From the cell containing the given text, extract its center point as [X, Y] coordinate. 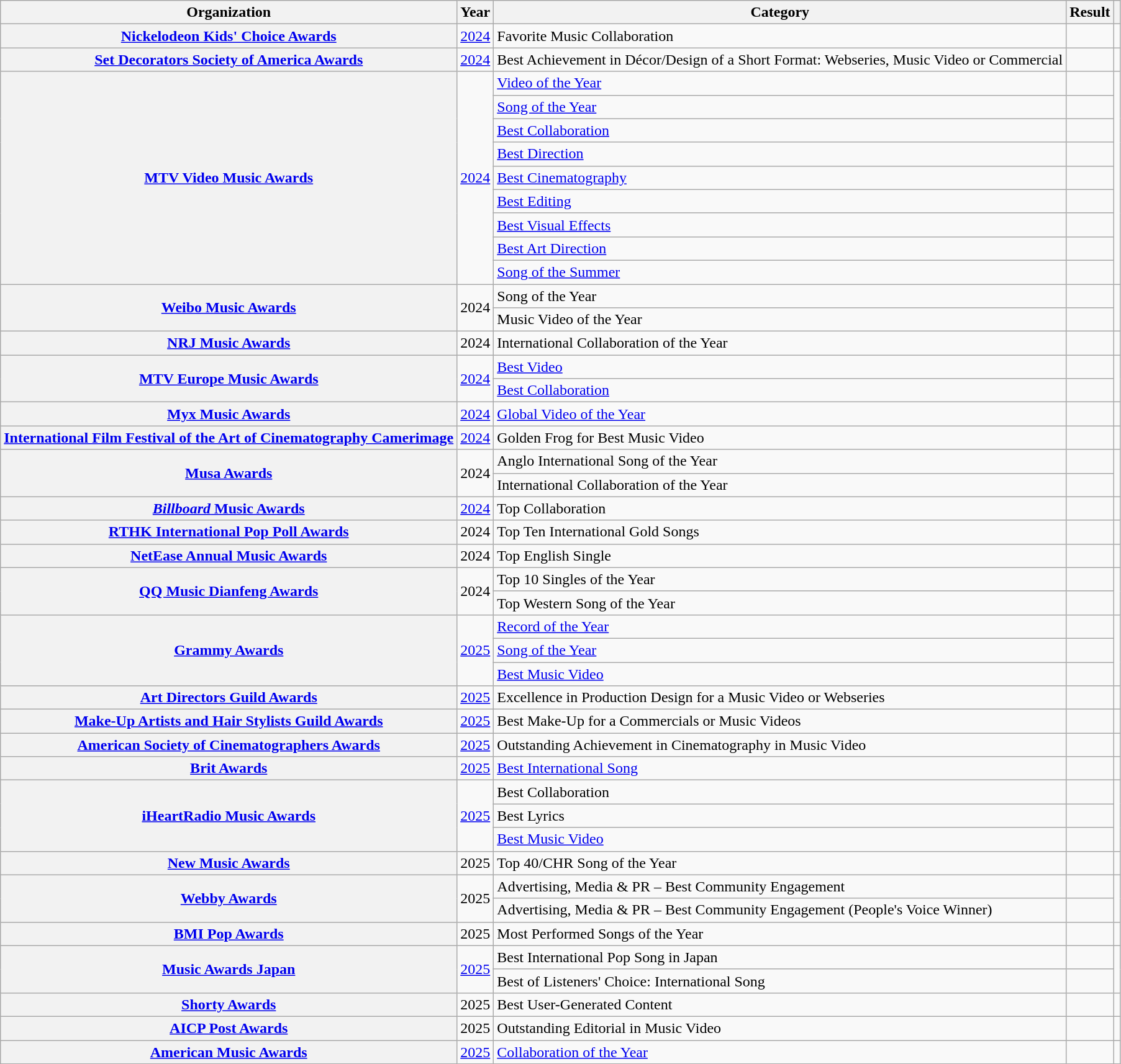
Best Direction [780, 154]
Best Make-Up for a Commercials or Music Videos [780, 721]
Most Performed Songs of the Year [780, 934]
Best Lyrics [780, 816]
AICP Post Awards [229, 1028]
Art Directors Guild Awards [229, 698]
RTHK International Pop Poll Awards [229, 532]
Best Editing [780, 201]
Music Awards Japan [229, 969]
Webby Awards [229, 898]
Myx Music Awards [229, 414]
Best Art Direction [780, 248]
iHeartRadio Music Awards [229, 816]
Best International Song [780, 769]
Video of the Year [780, 83]
Song of the Summer [780, 272]
Weibo Music Awards [229, 308]
BMI Pop Awards [229, 934]
Category [780, 12]
Anglo International Song of the Year [780, 461]
New Music Awards [229, 863]
Record of the Year [780, 626]
Grammy Awards [229, 650]
Best International Pop Song in Japan [780, 957]
Brit Awards [229, 769]
Collaboration of the Year [780, 1052]
Organization [229, 12]
Golden Frog for Best Music Video [780, 438]
QQ Music Dianfeng Awards [229, 591]
Musa Awards [229, 473]
Advertising, Media & PR – Best Community Engagement (People's Voice Winner) [780, 910]
Best Visual Effects [780, 225]
MTV Video Music Awards [229, 178]
Set Decorators Society of America Awards [229, 60]
Best Achievement in Décor/Design of a Short Format: Webseries, Music Video or Commercial [780, 60]
Shorty Awards [229, 1004]
Outstanding Achievement in Cinematography in Music Video [780, 745]
American Music Awards [229, 1052]
Best Video [780, 367]
Result [1090, 12]
NetEase Annual Music Awards [229, 556]
Global Video of the Year [780, 414]
Advertising, Media & PR – Best Community Engagement [780, 886]
Top 10 Singles of the Year [780, 579]
MTV Europe Music Awards [229, 379]
NRJ Music Awards [229, 343]
Top English Single [780, 556]
Outstanding Editorial in Music Video [780, 1028]
International Film Festival of the Art of Cinematography Camerimage [229, 438]
Top Collaboration [780, 508]
Top 40/CHR Song of the Year [780, 863]
Year [476, 12]
Favorite Music Collaboration [780, 36]
American Society of Cinematographers Awards [229, 745]
Nickelodeon Kids' Choice Awards [229, 36]
Best Cinematography [780, 178]
Make-Up Artists and Hair Stylists Guild Awards [229, 721]
Top Western Song of the Year [780, 603]
Billboard Music Awards [229, 508]
Excellence in Production Design for a Music Video or Webseries [780, 698]
Top Ten International Gold Songs [780, 532]
Best User-Generated Content [780, 1004]
Best of Listeners' Choice: International Song [780, 981]
Music Video of the Year [780, 320]
